Provide the (x, y) coordinate of the cell's center where the given text is located.  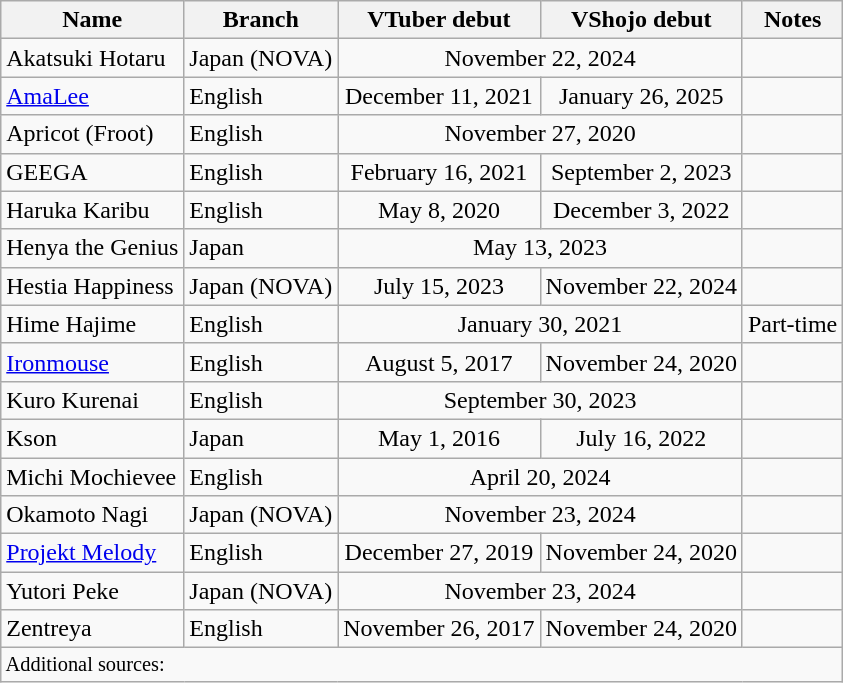
Additional sources: (422, 665)
May 1, 2016 (439, 438)
December 11, 2021 (439, 96)
Yutori Peke (92, 591)
VShojo debut (641, 20)
GEEGA (92, 172)
November 27, 2020 (540, 134)
Henya the Genius (92, 248)
Okamoto Nagi (92, 515)
Hestia Happiness (92, 286)
Hime Hajime (92, 324)
July 16, 2022 (641, 438)
Projekt Melody (92, 553)
Zentreya (92, 629)
April 20, 2024 (540, 477)
Notes (792, 20)
Kson (92, 438)
May 13, 2023 (540, 248)
February 16, 2021 (439, 172)
July 15, 2023 (439, 286)
Apricot (Froot) (92, 134)
Part-time (792, 324)
September 30, 2023 (540, 400)
December 27, 2019 (439, 553)
January 26, 2025 (641, 96)
VTuber debut (439, 20)
Kuro Kurenai (92, 400)
Branch (261, 20)
Haruka Karibu (92, 210)
Michi Mochievee (92, 477)
Name (92, 20)
December 3, 2022 (641, 210)
May 8, 2020 (439, 210)
Akatsuki Hotaru (92, 58)
August 5, 2017 (439, 362)
January 30, 2021 (540, 324)
November 26, 2017 (439, 629)
September 2, 2023 (641, 172)
AmaLee (92, 96)
Ironmouse (92, 362)
